Output the (x, y) coordinate of the center of the cell containing the given text.  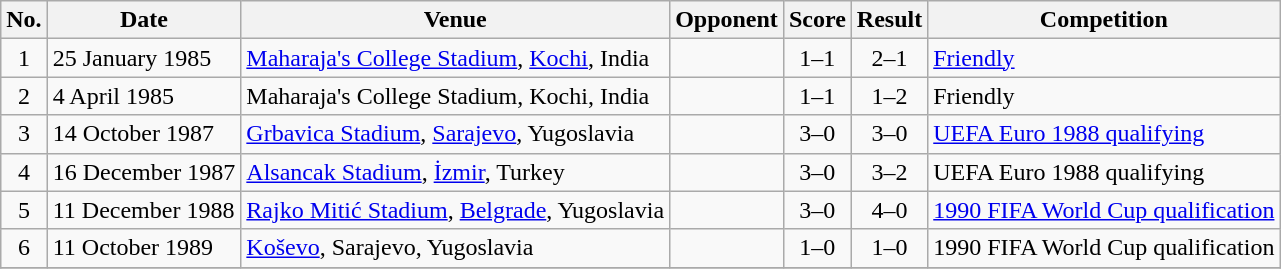
25 January 1985 (144, 58)
Alsancak Stadium, İzmir, Turkey (456, 172)
Opponent (727, 20)
2–1 (889, 58)
5 (24, 210)
Result (889, 20)
6 (24, 248)
3 (24, 134)
4–0 (889, 210)
Score (817, 20)
Koševo, Sarajevo, Yugoslavia (456, 248)
11 October 1989 (144, 248)
3–2 (889, 172)
No. (24, 20)
Venue (456, 20)
4 (24, 172)
2 (24, 96)
1–2 (889, 96)
11 December 1988 (144, 210)
Competition (1104, 20)
14 October 1987 (144, 134)
Grbavica Stadium, Sarajevo, Yugoslavia (456, 134)
4 April 1985 (144, 96)
Rajko Mitić Stadium, Belgrade, Yugoslavia (456, 210)
Date (144, 20)
16 December 1987 (144, 172)
1 (24, 58)
